Identify which cell holds the provided text, then report its (x, y) central coordinate. 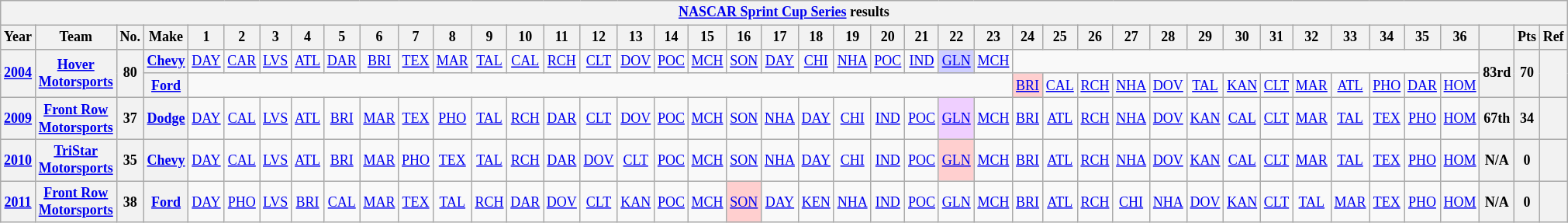
83rd (1497, 73)
2 (242, 37)
Make (166, 37)
Dodge (166, 118)
2009 (19, 118)
9 (489, 37)
2010 (19, 160)
11 (562, 37)
21 (922, 37)
30 (1242, 37)
12 (599, 37)
24 (1028, 37)
70 (1528, 73)
28 (1168, 37)
14 (672, 37)
4 (308, 37)
33 (1350, 37)
17 (780, 37)
Pts (1528, 37)
36 (1459, 37)
31 (1276, 37)
29 (1205, 37)
CAR (242, 61)
5 (341, 37)
18 (816, 37)
2011 (19, 202)
15 (707, 37)
32 (1311, 37)
Year (19, 37)
10 (526, 37)
Team (76, 37)
26 (1095, 37)
1 (206, 37)
2004 (19, 73)
27 (1131, 37)
22 (956, 37)
Hover Motorsports (76, 73)
No. (130, 37)
KEN (816, 202)
NASCAR Sprint Cup Series results (784, 12)
8 (452, 37)
6 (379, 37)
Ref (1553, 37)
TriStar Motorsports (76, 160)
20 (888, 37)
3 (276, 37)
80 (130, 73)
7 (416, 37)
67th (1497, 118)
13 (636, 37)
19 (852, 37)
25 (1059, 37)
16 (744, 37)
23 (993, 37)
37 (130, 118)
38 (130, 202)
